Return the (x, y) coordinate for the center point of the cell that contains the specified text.  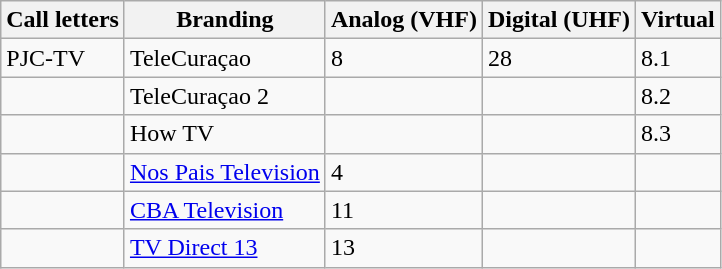
13 (404, 248)
CBA Television (224, 210)
11 (404, 210)
8.1 (678, 58)
PJC-TV (63, 58)
Digital (UHF) (558, 20)
Call letters (63, 20)
Analog (VHF) (404, 20)
Virtual (678, 20)
How TV (224, 134)
8.3 (678, 134)
8.2 (678, 96)
TV Direct 13 (224, 248)
8 (404, 58)
4 (404, 172)
Branding (224, 20)
28 (558, 58)
Nos Pais Television (224, 172)
TeleCuraçao 2 (224, 96)
TeleCuraçao (224, 58)
